Search for the cell housing the specified text and yield its [x, y] center coordinate. 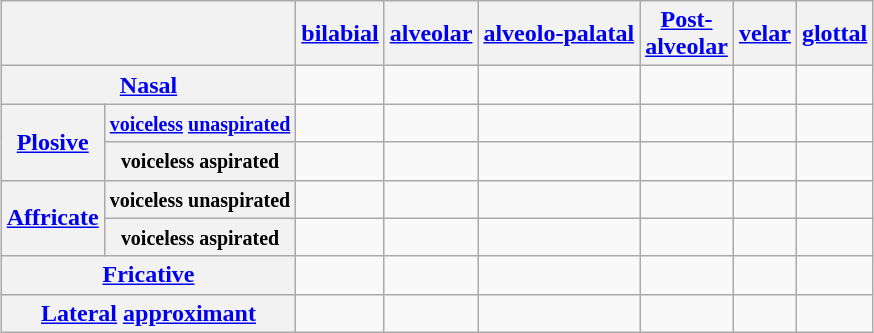
Fricative [148, 275]
Post-alveolar [687, 34]
glottal [834, 34]
Plosive [52, 142]
bilabial [340, 34]
alveolo-palatal [559, 34]
velar [764, 34]
Lateral approximant [148, 313]
Nasal [148, 85]
alveolar [431, 34]
Affricate [52, 218]
